Scan for the cell matching the given text and deliver its (x, y) coordinate at center. 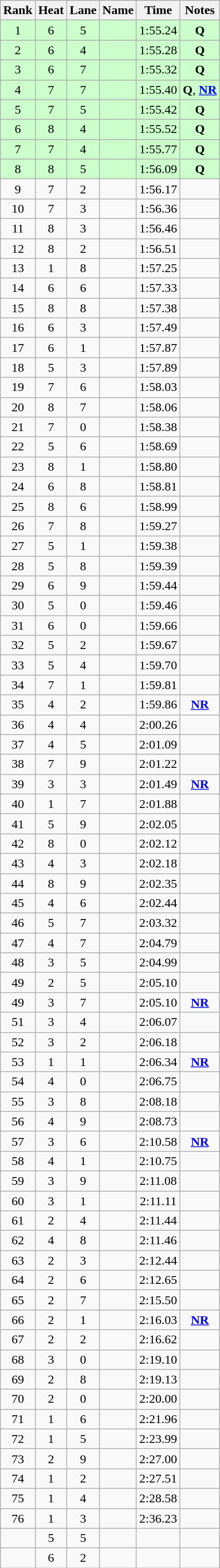
1:58.99 (158, 506)
46 (18, 923)
54 (18, 1082)
1:55.77 (158, 149)
2:11.46 (158, 1241)
63 (18, 1260)
2:04.79 (158, 943)
2:16.03 (158, 1320)
1:59.38 (158, 546)
1:55.52 (158, 129)
51 (18, 1022)
2:02.44 (158, 903)
1:57.25 (158, 268)
2:02.35 (158, 884)
13 (18, 268)
33 (18, 665)
16 (18, 328)
2:04.99 (158, 963)
71 (18, 1419)
2:01.88 (158, 804)
12 (18, 249)
32 (18, 645)
1:59.70 (158, 665)
2:27.51 (158, 1478)
60 (18, 1200)
30 (18, 606)
72 (18, 1439)
1:58.80 (158, 467)
64 (18, 1280)
57 (18, 1141)
56 (18, 1121)
Notes (200, 10)
39 (18, 784)
1:58.03 (158, 387)
2:27.00 (158, 1459)
75 (18, 1498)
2:11.08 (158, 1181)
76 (18, 1518)
43 (18, 863)
2:36.23 (158, 1518)
23 (18, 467)
10 (18, 209)
62 (18, 1241)
2:20.00 (158, 1399)
1:59.81 (158, 685)
36 (18, 725)
20 (18, 407)
42 (18, 843)
2:23.99 (158, 1439)
28 (18, 566)
66 (18, 1320)
1:57.89 (158, 367)
17 (18, 348)
61 (18, 1221)
2:10.75 (158, 1161)
1:59.27 (158, 526)
53 (18, 1062)
1:56.09 (158, 169)
18 (18, 367)
31 (18, 626)
2:06.34 (158, 1062)
2:19.10 (158, 1359)
1:59.86 (158, 705)
Heat (51, 10)
1:57.87 (158, 348)
48 (18, 963)
1:59.39 (158, 566)
2:06.75 (158, 1082)
2:12.44 (158, 1260)
52 (18, 1042)
65 (18, 1300)
1:59.46 (158, 606)
2:06.07 (158, 1022)
Lane (83, 10)
1:55.24 (158, 30)
1:58.38 (158, 427)
59 (18, 1181)
2:15.50 (158, 1300)
29 (18, 586)
24 (18, 486)
1:58.81 (158, 486)
1:58.06 (158, 407)
Rank (18, 10)
1:57.33 (158, 288)
1:56.36 (158, 209)
35 (18, 705)
41 (18, 824)
47 (18, 943)
2:28.58 (158, 1498)
Time (158, 10)
2:08.73 (158, 1121)
2:12.65 (158, 1280)
1:56.51 (158, 249)
1:55.32 (158, 70)
1:58.69 (158, 447)
38 (18, 764)
70 (18, 1399)
21 (18, 427)
2:02.12 (158, 843)
15 (18, 308)
2:16.62 (158, 1340)
34 (18, 685)
1:55.42 (158, 109)
Name (118, 10)
2:03.32 (158, 923)
1:59.66 (158, 626)
68 (18, 1359)
1:57.38 (158, 308)
1:59.67 (158, 645)
37 (18, 744)
1:56.46 (158, 228)
2:00.26 (158, 725)
2:06.18 (158, 1042)
55 (18, 1101)
2:11.44 (158, 1221)
1:56.17 (158, 189)
27 (18, 546)
2:02.18 (158, 863)
11 (18, 228)
40 (18, 804)
22 (18, 447)
1:55.40 (158, 90)
19 (18, 387)
26 (18, 526)
44 (18, 884)
2:01.22 (158, 764)
74 (18, 1478)
2:01.49 (158, 784)
69 (18, 1379)
14 (18, 288)
1:57.49 (158, 328)
58 (18, 1161)
2:10.58 (158, 1141)
2:08.18 (158, 1101)
2:02.05 (158, 824)
2:21.96 (158, 1419)
2:01.09 (158, 744)
1:59.44 (158, 586)
1:55.28 (158, 50)
2:19.13 (158, 1379)
67 (18, 1340)
73 (18, 1459)
Q, NR (200, 90)
25 (18, 506)
45 (18, 903)
2:11.11 (158, 1200)
